Determine the [X, Y] coordinate at the center of the cell enclosing the given text.  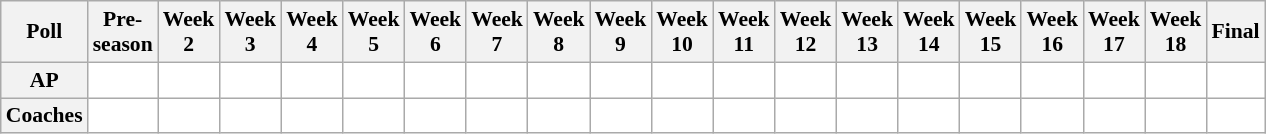
Poll [44, 32]
Week5 [374, 32]
Week4 [312, 32]
Final [1235, 32]
Week9 [621, 32]
Pre-season [123, 32]
AP [44, 80]
Week3 [250, 32]
Week14 [929, 32]
Week18 [1176, 32]
Coaches [44, 116]
Week10 [682, 32]
Week11 [744, 32]
Week13 [867, 32]
Week8 [559, 32]
Week17 [1114, 32]
Week16 [1052, 32]
Week12 [806, 32]
Week15 [991, 32]
Week7 [497, 32]
Week6 [435, 32]
Week2 [189, 32]
